Locate the cell with the specified text and output its (X, Y) center coordinate. 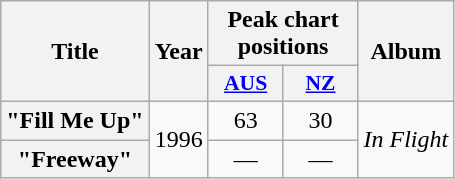
63 (246, 120)
30 (320, 120)
Peak chart positions (283, 34)
NZ (320, 84)
AUS (246, 84)
1996 (178, 139)
In Flight (406, 139)
Album (406, 52)
"Fill Me Up" (75, 120)
Title (75, 52)
"Freeway" (75, 159)
Year (178, 52)
